For the text-containing cell, return its midpoint in (X, Y) coordinate format. 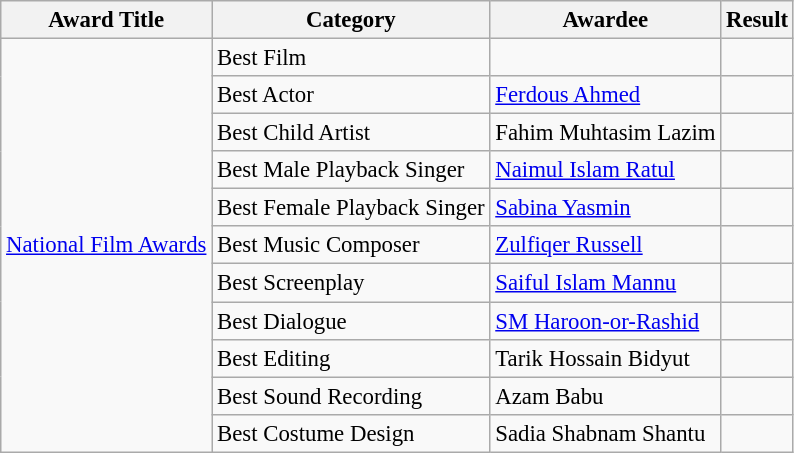
Naimul Islam Ratul (606, 170)
Zulfiqer Russell (606, 245)
Result (758, 20)
Tarik Hossain Bidyut (606, 358)
Best Film (351, 58)
National Film Awards (106, 246)
Awardee (606, 20)
Sadia Shabnam Shantu (606, 433)
Best Screenplay (351, 283)
Best Editing (351, 358)
Best Male Playback Singer (351, 170)
Best Child Artist (351, 133)
Award Title (106, 20)
Best Female Playback Singer (351, 208)
Sabina Yasmin (606, 208)
Best Costume Design (351, 433)
Best Actor (351, 95)
Best Music Composer (351, 245)
Fahim Muhtasim Lazim (606, 133)
Azam Babu (606, 396)
SM Haroon-or-Rashid (606, 321)
Saiful Islam Mannu (606, 283)
Ferdous Ahmed (606, 95)
Best Dialogue (351, 321)
Best Sound Recording (351, 396)
Category (351, 20)
